Scan for the cell matching the given text and deliver its (x, y) coordinate at center. 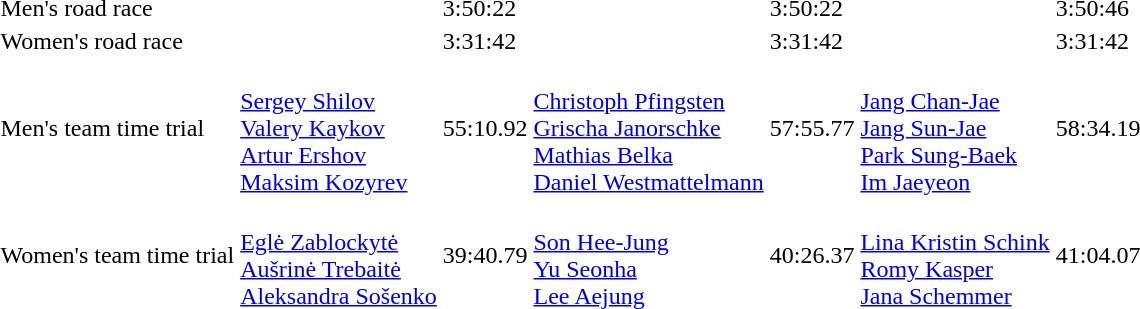
Jang Chan-Jae Jang Sun-Jae Park Sung-BaekIm Jaeyeon (955, 128)
Sergey Shilov Valery KaykovArtur ErshovMaksim Kozyrev (339, 128)
55:10.92 (485, 128)
57:55.77 (812, 128)
Christoph Pfingsten Grischa JanorschkeMathias BelkaDaniel Westmattelmann (648, 128)
